Return the [x, y] coordinate for the center point of the cell that contains the specified text.  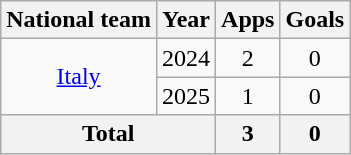
Apps [248, 20]
2025 [186, 96]
National team [79, 20]
2 [248, 58]
Italy [79, 77]
2024 [186, 58]
Total [108, 134]
3 [248, 134]
Year [186, 20]
Goals [315, 20]
1 [248, 96]
